Identify which cell holds the provided text, then report its (X, Y) central coordinate. 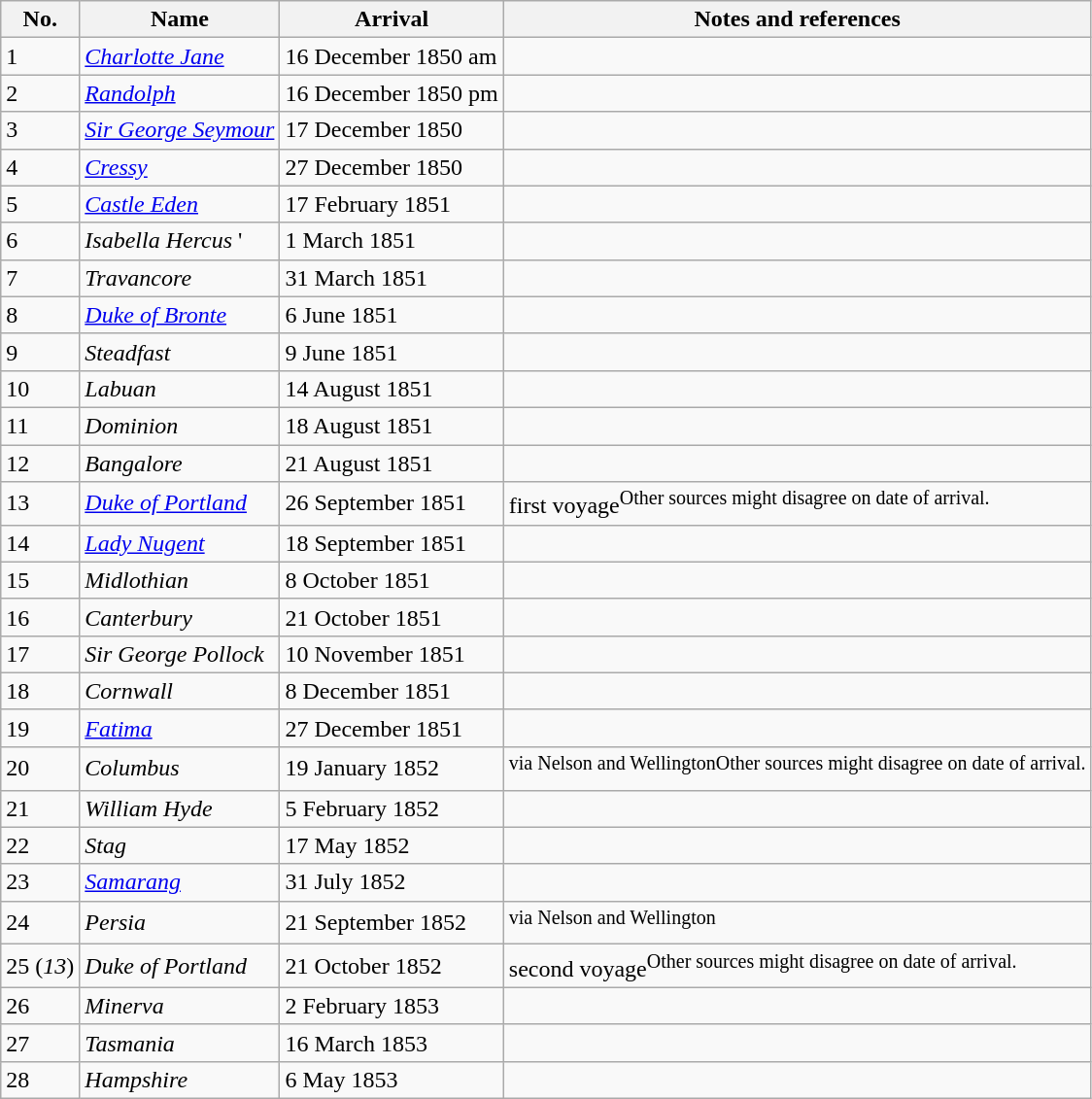
28 (41, 1080)
Columbus (180, 768)
15 (41, 580)
20 (41, 768)
second voyageOther sources might disagree on date of arrival. (797, 966)
21 October 1851 (392, 617)
26 September 1851 (392, 503)
Duke of Bronte (180, 315)
6 (41, 241)
12 (41, 464)
Travancore (180, 278)
24 (41, 923)
21 October 1852 (392, 966)
16 (41, 617)
Randolph (180, 93)
via Nelson and WellingtonOther sources might disagree on date of arrival. (797, 768)
Cressy (180, 167)
6 May 1853 (392, 1080)
Labuan (180, 389)
Hampshire (180, 1080)
18 (41, 691)
Minerva (180, 1006)
14 (41, 543)
16 December 1850 pm (392, 93)
Canterbury (180, 617)
27 December 1851 (392, 728)
Castle Eden (180, 204)
1 March 1851 (392, 241)
16 March 1853 (392, 1043)
25 (13) (41, 966)
17 (41, 654)
No. (41, 19)
23 (41, 882)
26 (41, 1006)
31 March 1851 (392, 278)
14 August 1851 (392, 389)
17 May 1852 (392, 845)
1 (41, 56)
via Nelson and Wellington (797, 923)
Isabella Hercus ' (180, 241)
Charlotte Jane (180, 56)
first voyageOther sources might disagree on date of arrival. (797, 503)
10 (41, 389)
Stag (180, 845)
18 September 1851 (392, 543)
8 October 1851 (392, 580)
3 (41, 130)
Fatima (180, 728)
31 July 1852 (392, 882)
Steadfast (180, 352)
Midlothian (180, 580)
6 June 1851 (392, 315)
Lady Nugent (180, 543)
Tasmania (180, 1043)
19 January 1852 (392, 768)
Notes and references (797, 19)
18 August 1851 (392, 426)
5 February 1852 (392, 808)
19 (41, 728)
Bangalore (180, 464)
Sir George Pollock (180, 654)
27 December 1850 (392, 167)
17 December 1850 (392, 130)
Samarang (180, 882)
5 (41, 204)
2 (41, 93)
21 (41, 808)
4 (41, 167)
8 December 1851 (392, 691)
Cornwall (180, 691)
11 (41, 426)
21 September 1852 (392, 923)
8 (41, 315)
17 February 1851 (392, 204)
2 February 1853 (392, 1006)
Persia (180, 923)
Arrival (392, 19)
Dominion (180, 426)
22 (41, 845)
13 (41, 503)
William Hyde (180, 808)
7 (41, 278)
10 November 1851 (392, 654)
Sir George Seymour (180, 130)
21 August 1851 (392, 464)
Name (180, 19)
9 (41, 352)
9 June 1851 (392, 352)
27 (41, 1043)
16 December 1850 am (392, 56)
